Determine the [X, Y] coordinate at the center of the cell enclosing the given text.  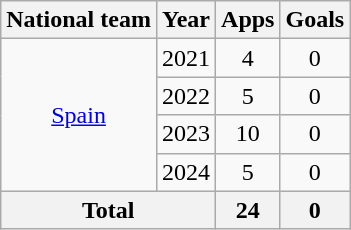
Year [186, 20]
National team [79, 20]
10 [248, 134]
Spain [79, 115]
2023 [186, 134]
4 [248, 58]
Apps [248, 20]
Total [108, 210]
Goals [315, 20]
24 [248, 210]
2024 [186, 172]
2022 [186, 96]
2021 [186, 58]
